Identify which cell holds the provided text, then report its [x, y] central coordinate. 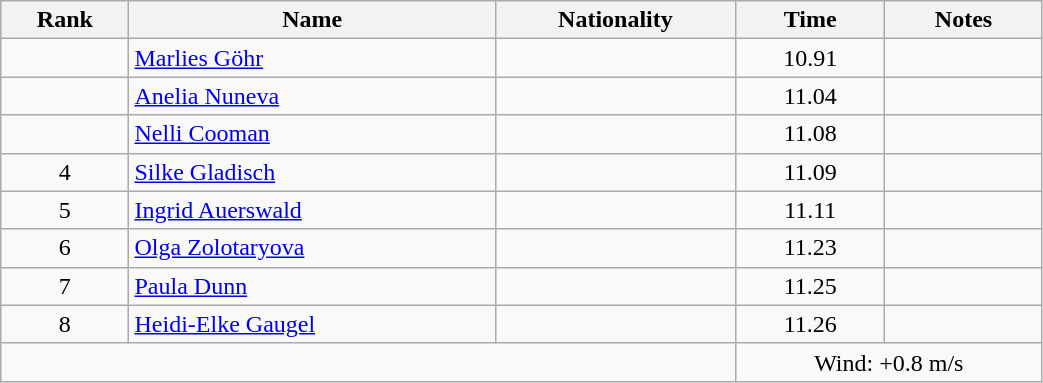
Marlies Göhr [312, 58]
Olga Zolotaryova [312, 248]
11.09 [810, 172]
Notes [964, 20]
4 [65, 172]
11.26 [810, 324]
10.91 [810, 58]
Silke Gladisch [312, 172]
Heidi-Elke Gaugel [312, 324]
Name [312, 20]
Anelia Nuneva [312, 96]
Wind: +0.8 m/s [889, 362]
Nelli Cooman [312, 134]
Ingrid Auerswald [312, 210]
Time [810, 20]
11.04 [810, 96]
7 [65, 286]
6 [65, 248]
Rank [65, 20]
11.25 [810, 286]
11.11 [810, 210]
5 [65, 210]
Paula Dunn [312, 286]
11.08 [810, 134]
11.23 [810, 248]
Nationality [615, 20]
8 [65, 324]
